Identify which cell holds the provided text, then report its [x, y] central coordinate. 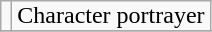
Character portrayer [111, 16]
